Detect which cell encompasses the target text, then output its [x, y] center coordinate. 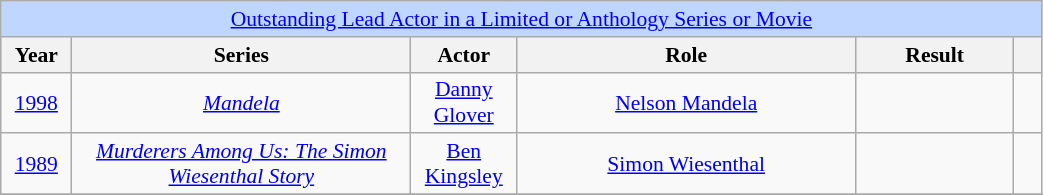
Series [242, 55]
Simon Wiesenthal [686, 164]
Role [686, 55]
Nelson Mandela [686, 102]
Year [36, 55]
Result [935, 55]
1989 [36, 164]
Outstanding Lead Actor in a Limited or Anthology Series or Movie [522, 19]
Murderers Among Us: The Simon Wiesenthal Story [242, 164]
Mandela [242, 102]
Actor [464, 55]
Ben Kingsley [464, 164]
1998 [36, 102]
Danny Glover [464, 102]
